Output the [x, y] coordinate of the center of the cell containing the given text.  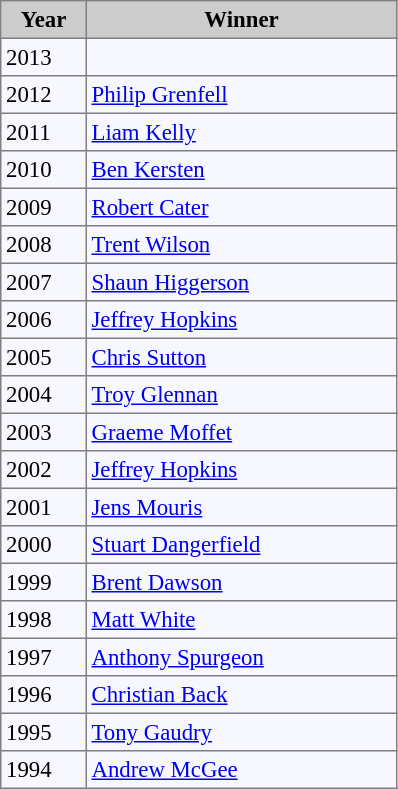
2002 [44, 470]
2004 [44, 395]
Andrew McGee [241, 770]
Jens Mouris [241, 507]
2006 [44, 320]
1996 [44, 695]
Philip Grenfell [241, 95]
1994 [44, 770]
2000 [44, 545]
Ben Kersten [241, 170]
2008 [44, 245]
1998 [44, 620]
Trent Wilson [241, 245]
2007 [44, 282]
Robert Cater [241, 207]
Anthony Spurgeon [241, 657]
2001 [44, 507]
Brent Dawson [241, 582]
Stuart Dangerfield [241, 545]
1997 [44, 657]
Matt White [241, 620]
Christian Back [241, 695]
1995 [44, 732]
1999 [44, 582]
Troy Glennan [241, 395]
2005 [44, 357]
2009 [44, 207]
Shaun Higgerson [241, 282]
2011 [44, 132]
2013 [44, 57]
Chris Sutton [241, 357]
Year [44, 20]
Winner [241, 20]
2012 [44, 95]
2003 [44, 432]
2010 [44, 170]
Tony Gaudry [241, 732]
Liam Kelly [241, 132]
Graeme Moffet [241, 432]
